Identify which cell holds the provided text, then report its [X, Y] central coordinate. 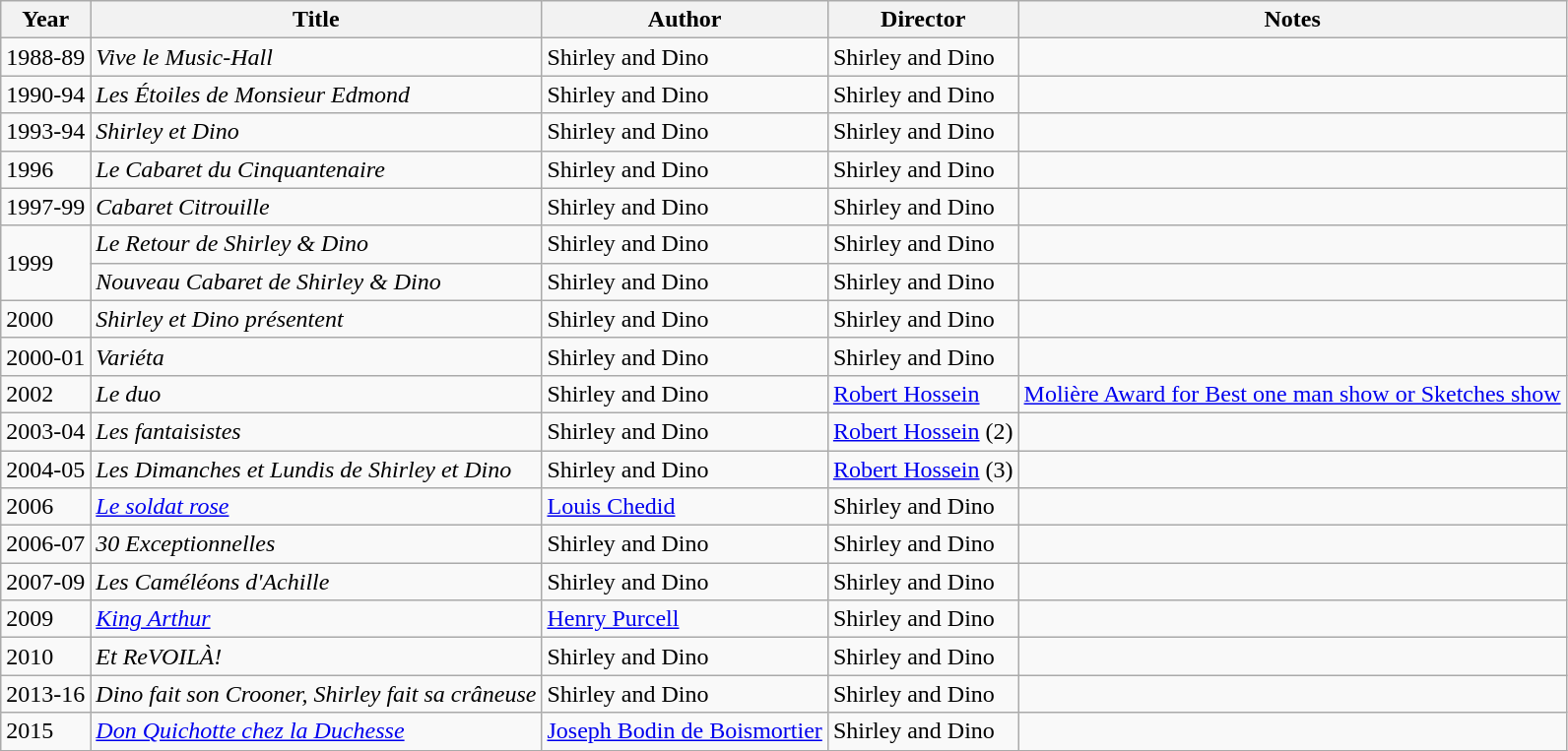
2007-09 [45, 582]
2002 [45, 394]
2006-07 [45, 544]
2009 [45, 619]
King Arthur [316, 619]
Nouveau Cabaret de Shirley & Dino [316, 282]
Henry Purcell [685, 619]
Don Quichotte chez la Duchesse [316, 731]
Robert Hossein [923, 394]
2000 [45, 319]
Louis Chedid [685, 507]
2003-04 [45, 431]
2006 [45, 507]
1997-99 [45, 207]
Cabaret Citrouille [316, 207]
1990-94 [45, 94]
1999 [45, 263]
2000-01 [45, 356]
Notes [1292, 20]
Robert Hossein (2) [923, 431]
Vive le Music-Hall [316, 57]
Molière Award for Best one man show or Sketches show [1292, 394]
Les fantaisistes [316, 431]
Variéta [316, 356]
Director [923, 20]
Robert Hossein (3) [923, 469]
Le soldat rose [316, 507]
Shirley et Dino présentent [316, 319]
2015 [45, 731]
Les Caméléons d'Achille [316, 582]
Et ReVOILÀ! [316, 657]
2004-05 [45, 469]
1993-94 [45, 132]
30 Exceptionnelles [316, 544]
1996 [45, 169]
Shirley et Dino [316, 132]
Le Cabaret du Cinquantenaire [316, 169]
2010 [45, 657]
Le Retour de Shirley & Dino [316, 244]
Author [685, 20]
Joseph Bodin de Boismortier [685, 731]
Les Dimanches et Lundis de Shirley et Dino [316, 469]
2013-16 [45, 694]
1988-89 [45, 57]
Le duo [316, 394]
Les Étoiles de Monsieur Edmond [316, 94]
Dino fait son Crooner, Shirley fait sa crâneuse [316, 694]
Title [316, 20]
Year [45, 20]
